Provide the (x, y) coordinate of the cell's center where the given text is located.  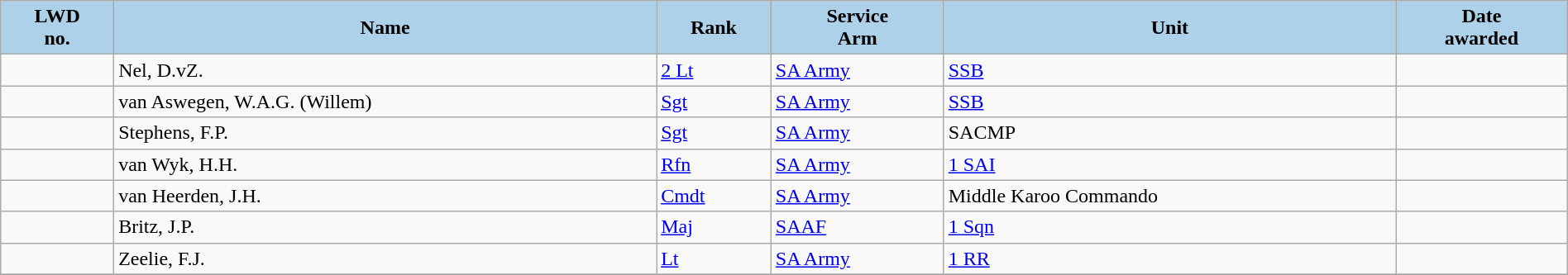
Zeelie, F.J. (385, 258)
Dateawarded (1482, 28)
1 Sqn (1169, 227)
Britz, J.P. (385, 227)
SACMP (1169, 133)
Middle Karoo Commando (1169, 196)
van Aswegen, W.A.G. (Willem) (385, 102)
SAAF (857, 227)
1 SAI (1169, 164)
2 Lt (715, 70)
van Wyk, H.H. (385, 164)
Name (385, 28)
ServiceArm (857, 28)
Cmdt (715, 196)
1 RR (1169, 258)
van Heerden, J.H. (385, 196)
Unit (1169, 28)
Maj (715, 227)
LWDno. (58, 28)
Stephens, F.P. (385, 133)
Rfn (715, 164)
Rank (715, 28)
Lt (715, 258)
Nel, D.vZ. (385, 70)
